From the cell containing the given text, extract its center point as [x, y] coordinate. 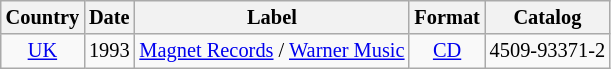
UK [42, 51]
Date [109, 17]
CD [446, 51]
1993 [109, 51]
Catalog [548, 17]
Magnet Records / Warner Music [272, 51]
Label [272, 17]
4509-93371-2 [548, 51]
Country [42, 17]
Format [446, 17]
